Scan for the cell matching the given text and deliver its [X, Y] coordinate at center. 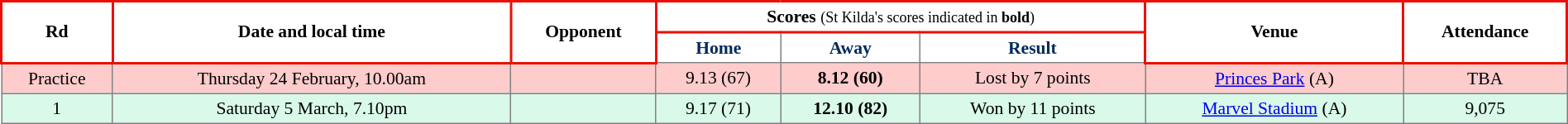
Lost by 7 points [1033, 78]
Scores (St Kilda's scores indicated in bold) [901, 17]
Venue [1274, 32]
9,075 [1485, 107]
Practice [57, 78]
1 [57, 107]
9.17 (71) [718, 107]
Result [1033, 48]
9.13 (67) [718, 78]
Princes Park (A) [1274, 78]
Date and local time [312, 32]
Marvel Stadium (A) [1274, 107]
TBA [1485, 78]
Home [718, 48]
Thursday 24 February, 10.00am [312, 78]
Saturday 5 March, 7.10pm [312, 107]
Opponent [584, 32]
Away [850, 48]
12.10 (82) [850, 107]
Rd [57, 32]
Won by 11 points [1033, 107]
8.12 (60) [850, 78]
Attendance [1485, 32]
